Determine the [x, y] coordinate at the center of the cell enclosing the given text.  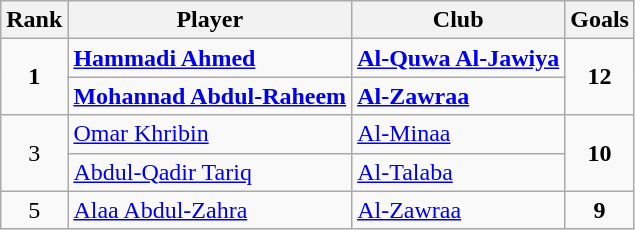
Omar Khribin [210, 134]
Player [210, 20]
12 [600, 77]
Al-Quwa Al-Jawiya [458, 58]
9 [600, 210]
Goals [600, 20]
1 [34, 77]
10 [600, 153]
Hammadi Ahmed [210, 58]
Al-Talaba [458, 172]
Mohannad Abdul-Raheem [210, 96]
Alaa Abdul-Zahra [210, 210]
3 [34, 153]
Club [458, 20]
Rank [34, 20]
Abdul-Qadir Tariq [210, 172]
5 [34, 210]
Al-Minaa [458, 134]
